Return the (X, Y) coordinate for the center point of the cell that contains the specified text.  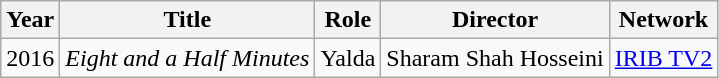
Director (495, 20)
Year (30, 20)
Title (188, 20)
IRIB TV2 (664, 58)
Yalda (348, 58)
Eight and a Half Minutes (188, 58)
2016 (30, 58)
Network (664, 20)
Role (348, 20)
Sharam Shah Hosseini (495, 58)
